Provide the [X, Y] coordinate of the cell's center where the given text is located.  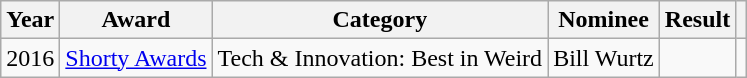
Nominee [604, 20]
Award [136, 20]
Category [380, 20]
Result [697, 20]
2016 [30, 58]
Bill Wurtz [604, 58]
Tech & Innovation: Best in Weird [380, 58]
Shorty Awards [136, 58]
Year [30, 20]
